Pinpoint the cell where the given text exists, returning its (x, y) midpoint coordinate. 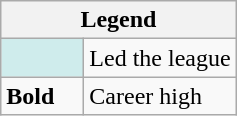
Career high (160, 96)
Legend (118, 20)
Led the league (160, 58)
Bold (42, 96)
